Identify which cell holds the provided text, then report its (X, Y) central coordinate. 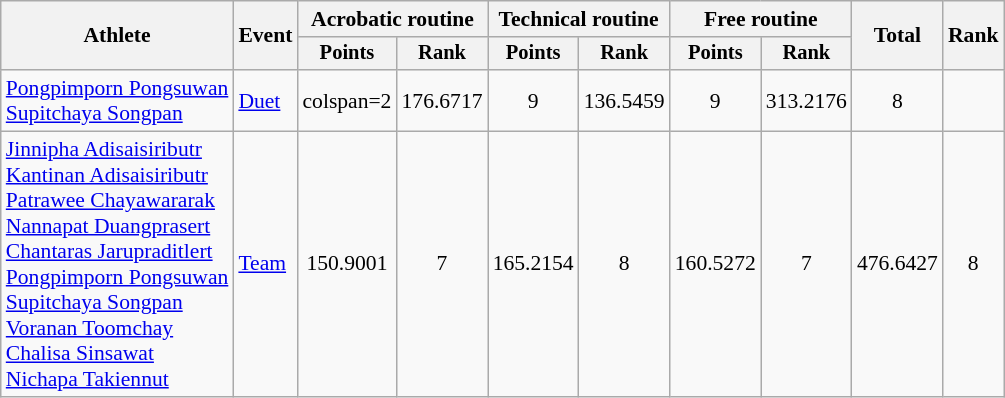
Free routine (761, 19)
Athlete (118, 36)
Event (265, 36)
Pongpimporn PongsuwanSupitchaya Songpan (118, 100)
Team (265, 264)
Duet (265, 100)
colspan=2 (346, 100)
Total (898, 36)
476.6427 (898, 264)
313.2176 (806, 100)
160.5272 (716, 264)
176.6717 (442, 100)
165.2154 (534, 264)
Acrobatic routine (392, 19)
150.9001 (346, 264)
136.5459 (624, 100)
Technical routine (579, 19)
